Identify which cell holds the provided text, then report its [x, y] central coordinate. 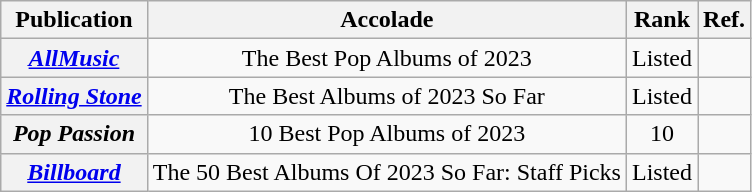
AllMusic [74, 58]
Pop Passion [74, 134]
Billboard [74, 172]
Accolade [386, 20]
10 [662, 134]
Publication [74, 20]
Ref. [724, 20]
The Best Albums of 2023 So Far [386, 96]
The Best Pop Albums of 2023 [386, 58]
10 Best Pop Albums of 2023 [386, 134]
Rolling Stone [74, 96]
Rank [662, 20]
The 50 Best Albums Of 2023 So Far: Staff Picks [386, 172]
